Return the [x, y] coordinate for the center point of the cell that contains the specified text.  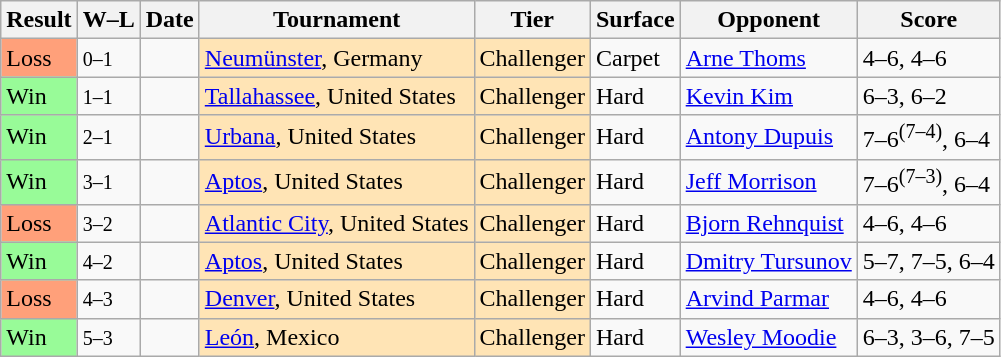
Bjorn Rehnquist [768, 223]
Wesley Moodie [768, 337]
Result [39, 20]
Antony Dupuis [768, 138]
6–3, 3–6, 7–5 [928, 337]
3–2 [108, 223]
Tournament [336, 20]
2–1 [108, 138]
Denver, United States [336, 299]
Carpet [635, 58]
Surface [635, 20]
3–1 [108, 182]
León, Mexico [336, 337]
Neumünster, Germany [336, 58]
4–2 [108, 261]
0–1 [108, 58]
Urbana, United States [336, 138]
5–3 [108, 337]
Dmitry Tursunov [768, 261]
5–7, 7–5, 6–4 [928, 261]
1–1 [108, 96]
Tier [532, 20]
4–3 [108, 299]
Arvind Parmar [768, 299]
Date [170, 20]
7–6(7–4), 6–4 [928, 138]
6–3, 6–2 [928, 96]
Score [928, 20]
Tallahassee, United States [336, 96]
7–6(7–3), 6–4 [928, 182]
Kevin Kim [768, 96]
Jeff Morrison [768, 182]
W–L [108, 20]
Arne Thoms [768, 58]
Atlantic City, United States [336, 223]
Opponent [768, 20]
